From the cell containing the given text, extract its center point as [x, y] coordinate. 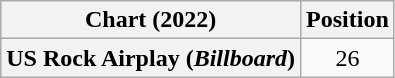
26 [348, 58]
Chart (2022) [151, 20]
US Rock Airplay (Billboard) [151, 58]
Position [348, 20]
